Identify which cell holds the provided text, then report its (x, y) central coordinate. 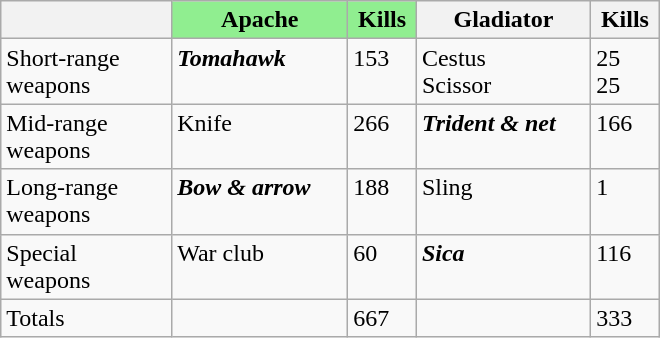
Sling (503, 202)
Mid-range weapons (86, 136)
1 (626, 202)
Long-range weapons (86, 202)
Sica (503, 266)
333 (626, 318)
War club (260, 266)
CestusScissor (503, 72)
Bow & arrow (260, 202)
166 (626, 136)
Trident & net (503, 136)
667 (382, 318)
Tomahawk (260, 72)
266 (382, 136)
Apache (260, 20)
Knife (260, 136)
153 (382, 72)
Short-range weapons (86, 72)
Totals (86, 318)
188 (382, 202)
2525 (626, 72)
Gladiator (503, 20)
Special weapons (86, 266)
60 (382, 266)
116 (626, 266)
